Output the (X, Y) coordinate of the center of the cell containing the given text.  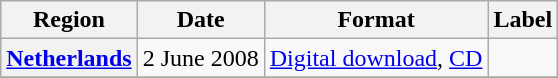
Region (69, 20)
Netherlands (69, 58)
Digital download, CD (376, 58)
Date (200, 20)
Label (523, 20)
Format (376, 20)
2 June 2008 (200, 58)
